Extract the (x, y) coordinate from the center of the cell holding the provided text.  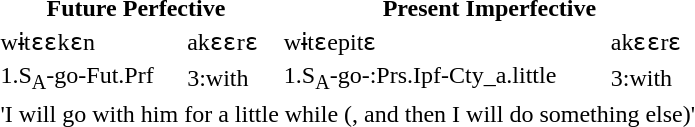
1.SA-go-:Prs.Ipf-Cty_a.little (444, 78)
3:with (230, 78)
akɛɛrɛ (230, 42)
wɨtɛepitɛ (444, 42)
